Extract the (x, y) coordinate from the center of the cell holding the provided text.  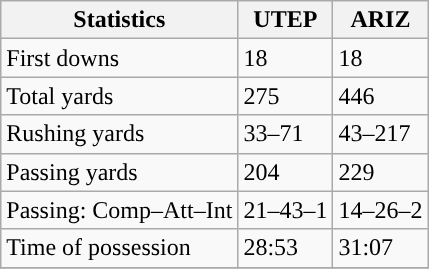
43–217 (380, 134)
UTEP (286, 20)
229 (380, 172)
446 (380, 96)
28:53 (286, 248)
31:07 (380, 248)
Passing: Comp–Att–Int (120, 210)
Total yards (120, 96)
14–26–2 (380, 210)
Statistics (120, 20)
Passing yards (120, 172)
First downs (120, 58)
ARIZ (380, 20)
275 (286, 96)
Rushing yards (120, 134)
Time of possession (120, 248)
21–43–1 (286, 210)
33–71 (286, 134)
204 (286, 172)
